Extract the [X, Y] coordinate from the center of the cell holding the provided text.  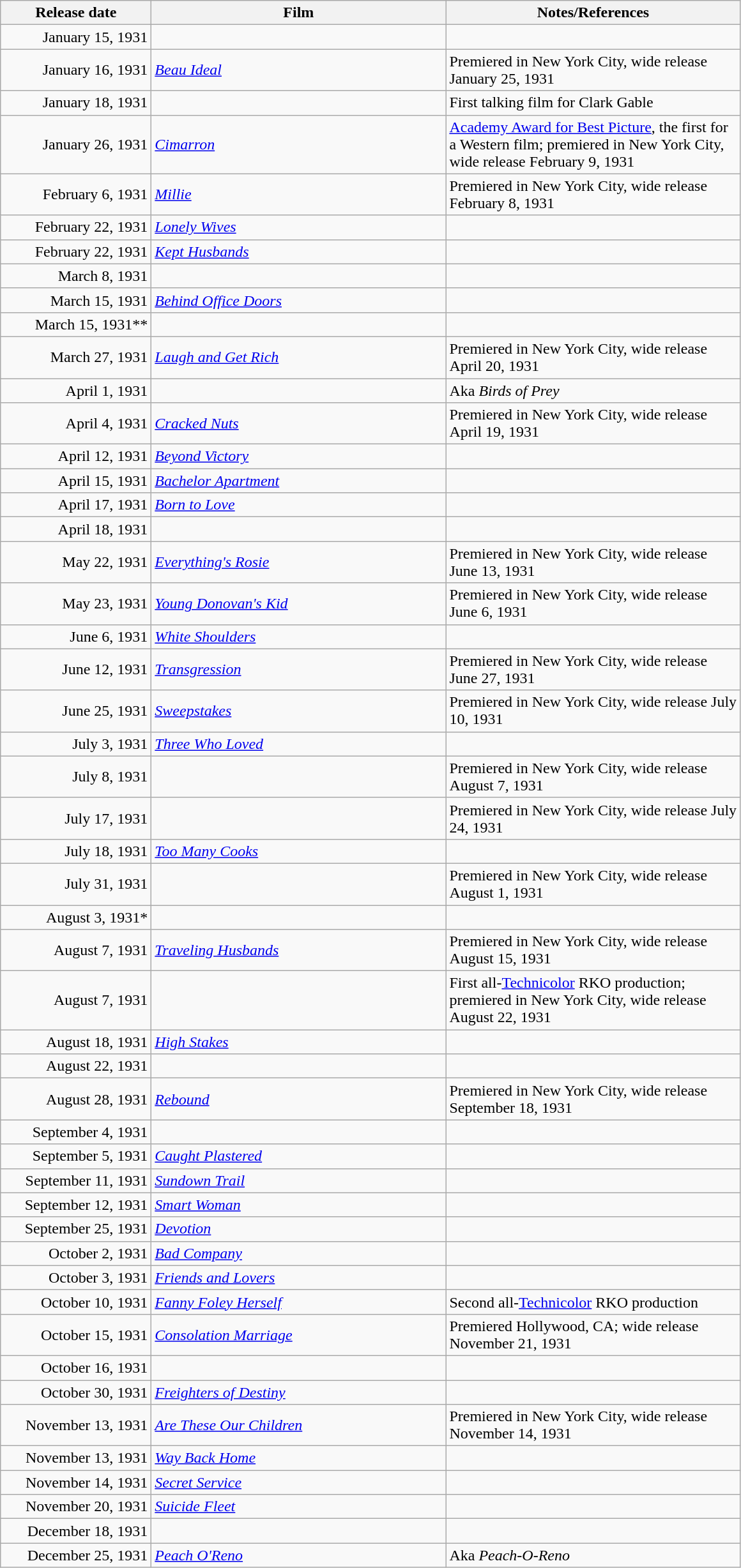
May 23, 1931 [76, 604]
January 26, 1931 [76, 144]
High Stakes [299, 1042]
Beau Ideal [299, 70]
April 18, 1931 [76, 529]
Devotion [299, 1229]
Premiered in New York City, wide release June 27, 1931 [593, 669]
March 27, 1931 [76, 358]
Too Many Cooks [299, 851]
April 4, 1931 [76, 424]
Premiered in New York City, wide release June 13, 1931 [593, 562]
April 1, 1931 [76, 390]
Premiered in New York City, wide release July 24, 1931 [593, 818]
Cimarron [299, 144]
November 20, 1931 [76, 1507]
November 14, 1931 [76, 1482]
Secret Service [299, 1482]
Notes/References [593, 13]
Bad Company [299, 1253]
August 3, 1931* [76, 917]
Beyond Victory [299, 456]
Rebound [299, 1099]
October 30, 1931 [76, 1392]
Premiered in New York City, wide release April 19, 1931 [593, 424]
Cracked Nuts [299, 424]
July 8, 1931 [76, 776]
March 8, 1931 [76, 276]
Behind Office Doors [299, 300]
January 15, 1931 [76, 37]
April 12, 1931 [76, 456]
Laugh and Get Rich [299, 358]
August 18, 1931 [76, 1042]
Sundown Trail [299, 1180]
September 25, 1931 [76, 1229]
Kept Husbands [299, 252]
Academy Award for Best Picture, the first for a Western film; premiered in New York City, wide release February 9, 1931 [593, 144]
July 18, 1931 [76, 851]
Premiered Hollywood, CA; wide release November 21, 1931 [593, 1334]
Transgression [299, 669]
Three Who Loved [299, 744]
Film [299, 13]
Consolation Marriage [299, 1334]
August 22, 1931 [76, 1066]
March 15, 1931 [76, 300]
September 11, 1931 [76, 1180]
Everything's Rosie [299, 562]
September 12, 1931 [76, 1205]
January 16, 1931 [76, 70]
May 22, 1931 [76, 562]
Aka Birds of Prey [593, 390]
June 6, 1931 [76, 637]
April 17, 1931 [76, 505]
Millie [299, 194]
Way Back Home [299, 1458]
January 18, 1931 [76, 103]
Premiered in New York City, wide release February 8, 1931 [593, 194]
Fanny Foley Herself [299, 1302]
Traveling Husbands [299, 950]
Suicide Fleet [299, 1507]
Are These Our Children [299, 1425]
Young Donovan's Kid [299, 604]
Caught Plastered [299, 1156]
Premiered in New York City, wide release August 15, 1931 [593, 950]
Premiered in New York City, wide release July 10, 1931 [593, 711]
Sweepstakes [299, 711]
October 3, 1931 [76, 1278]
Second all-Technicolor RKO production [593, 1302]
White Shoulders [299, 637]
April 15, 1931 [76, 481]
July 31, 1931 [76, 884]
Aka Peach-O-Reno [593, 1555]
Premiered in New York City, wide release January 25, 1931 [593, 70]
February 6, 1931 [76, 194]
October 16, 1931 [76, 1368]
August 28, 1931 [76, 1099]
Lonely Wives [299, 227]
Bachelor Apartment [299, 481]
October 2, 1931 [76, 1253]
September 4, 1931 [76, 1132]
Premiered in New York City, wide release June 6, 1931 [593, 604]
Smart Woman [299, 1205]
Premiered in New York City, wide release November 14, 1931 [593, 1425]
Freighters of Destiny [299, 1392]
Peach O'Reno [299, 1555]
First talking film for Clark Gable [593, 103]
March 15, 1931** [76, 324]
Premiered in New York City, wide release September 18, 1931 [593, 1099]
June 12, 1931 [76, 669]
September 5, 1931 [76, 1156]
Born to Love [299, 505]
December 18, 1931 [76, 1531]
October 10, 1931 [76, 1302]
June 25, 1931 [76, 711]
Premiered in New York City, wide release August 1, 1931 [593, 884]
Friends and Lovers [299, 1278]
First all-Technicolor RKO production; premiered in New York City, wide release August 22, 1931 [593, 1000]
Premiered in New York City, wide release April 20, 1931 [593, 358]
October 15, 1931 [76, 1334]
July 17, 1931 [76, 818]
Release date [76, 13]
December 25, 1931 [76, 1555]
July 3, 1931 [76, 744]
Premiered in New York City, wide release August 7, 1931 [593, 776]
